Pinpoint the cell where the given text exists, returning its [X, Y] midpoint coordinate. 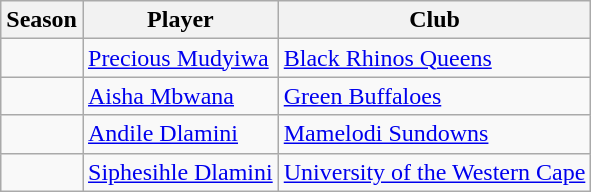
Green Buffaloes [434, 96]
Precious Mudyiwa [180, 58]
Season [42, 20]
Club [434, 20]
Black Rhinos Queens [434, 58]
Aisha Mbwana [180, 96]
Player [180, 20]
Andile Dlamini [180, 134]
Mamelodi Sundowns [434, 134]
Siphesihle Dlamini [180, 172]
University of the Western Cape [434, 172]
